Determine the (x, y) coordinate at the center of the cell enclosing the given text.  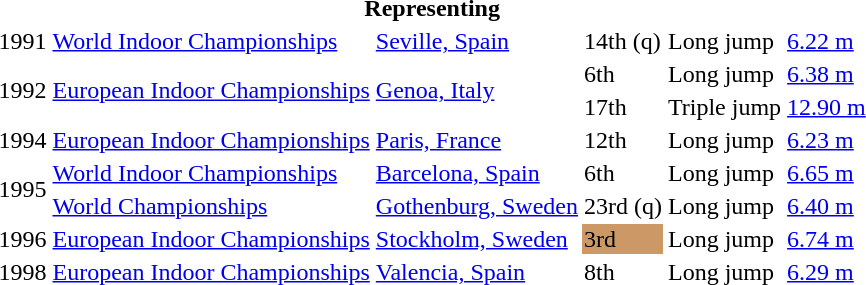
Paris, France (476, 140)
Barcelona, Spain (476, 173)
Triple jump (724, 107)
14th (q) (622, 41)
Stockholm, Sweden (476, 239)
Seville, Spain (476, 41)
12th (622, 140)
Genoa, Italy (476, 90)
Gothenburg, Sweden (476, 206)
World Championships (211, 206)
3rd (622, 239)
17th (622, 107)
23rd (q) (622, 206)
